Return [x, y] of the center of cell containing provided text 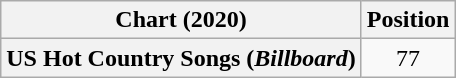
Position [408, 20]
Chart (2020) [181, 20]
US Hot Country Songs (Billboard) [181, 58]
77 [408, 58]
